Determine the [X, Y] coordinate at the center of the cell enclosing the given text.  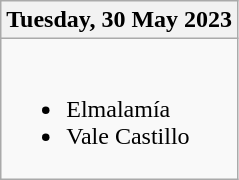
Tuesday, 30 May 2023 [120, 20]
ElmalamíaVale Castillo [120, 109]
